Scan for the cell matching the given text and deliver its [x, y] coordinate at center. 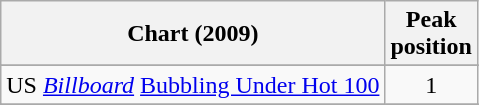
1 [431, 85]
Peakposition [431, 34]
Chart (2009) [193, 34]
US Billboard Bubbling Under Hot 100 [193, 85]
